For the text-containing cell, return its midpoint in [x, y] coordinate format. 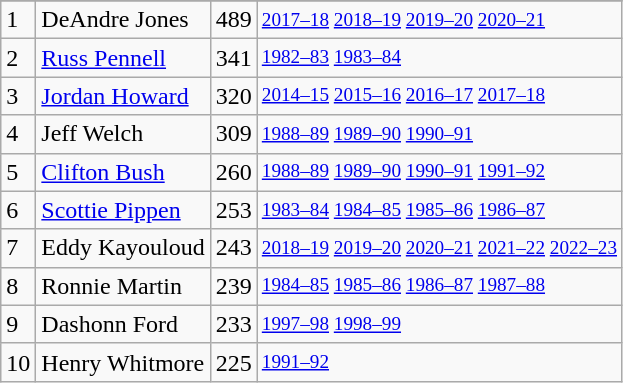
253 [234, 210]
1984–85 1985–86 1986–87 1987–88 [439, 286]
489 [234, 20]
1983–84 1984–85 1985–86 1986–87 [439, 210]
2018–19 2019–20 2020–21 2021–22 2022–23 [439, 248]
8 [18, 286]
Jeff Welch [123, 134]
1988–89 1989–90 1990–91 1991–92 [439, 172]
5 [18, 172]
2017–18 2018–19 2019–20 2020–21 [439, 20]
DeAndre Jones [123, 20]
1988–89 1989–90 1990–91 [439, 134]
Ronnie Martin [123, 286]
1 [18, 20]
Clifton Bush [123, 172]
7 [18, 248]
4 [18, 134]
2 [18, 58]
341 [234, 58]
9 [18, 324]
2014–15 2015–16 2016–17 2017–18 [439, 96]
260 [234, 172]
1997–98 1998–99 [439, 324]
233 [234, 324]
6 [18, 210]
1991–92 [439, 362]
243 [234, 248]
10 [18, 362]
Russ Pennell [123, 58]
Jordan Howard [123, 96]
239 [234, 286]
Scottie Pippen [123, 210]
320 [234, 96]
225 [234, 362]
Dashonn Ford [123, 324]
Eddy Kayouloud [123, 248]
3 [18, 96]
309 [234, 134]
Henry Whitmore [123, 362]
1982–83 1983–84 [439, 58]
